Find where the given text appears and provide that cell's center as [x, y] coordinate. 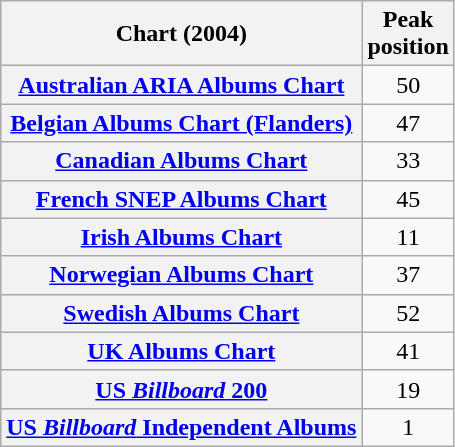
UK Albums Chart [182, 351]
47 [408, 123]
19 [408, 389]
Australian ARIA Albums Chart [182, 85]
Peakposition [408, 34]
French SNEP Albums Chart [182, 199]
45 [408, 199]
US Billboard 200 [182, 389]
Belgian Albums Chart (Flanders) [182, 123]
52 [408, 313]
33 [408, 161]
Swedish Albums Chart [182, 313]
Chart (2004) [182, 34]
37 [408, 275]
Irish Albums Chart [182, 237]
Canadian Albums Chart [182, 161]
Norwegian Albums Chart [182, 275]
11 [408, 237]
41 [408, 351]
1 [408, 427]
US Billboard Independent Albums [182, 427]
50 [408, 85]
